Output the [x, y] coordinate of the center of the cell containing the given text.  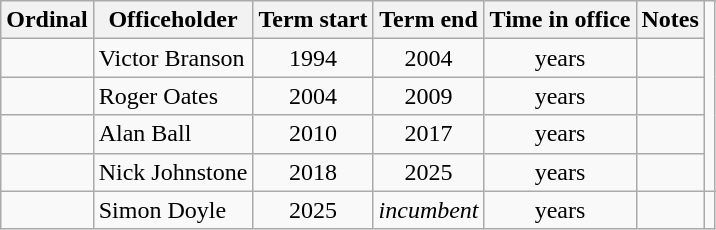
2017 [428, 134]
Roger Oates [173, 96]
Notes [670, 20]
1994 [313, 58]
Nick Johnstone [173, 172]
Simon Doyle [173, 210]
Term end [428, 20]
Victor Branson [173, 58]
Ordinal [47, 20]
Officeholder [173, 20]
2018 [313, 172]
Time in office [560, 20]
Alan Ball [173, 134]
2010 [313, 134]
2009 [428, 96]
incumbent [428, 210]
Term start [313, 20]
